For the text-containing cell, return its midpoint in (X, Y) coordinate format. 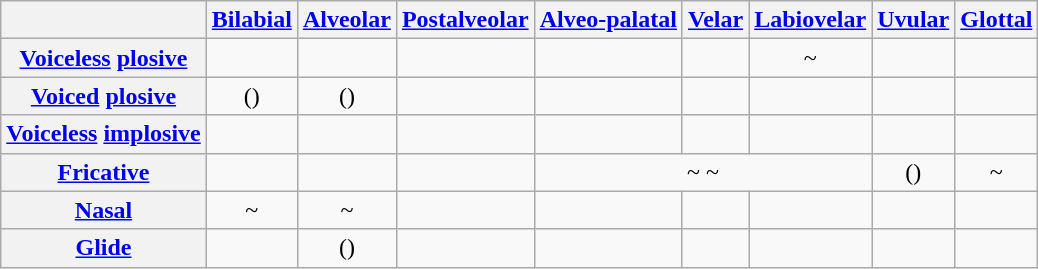
Uvular (914, 20)
Alveolar (346, 20)
Glide (104, 248)
Postalveolar (465, 20)
Voiced plosive (104, 96)
Glottal (996, 20)
Bilabial (252, 20)
~ ~ (703, 172)
Fricative (104, 172)
Labiovelar (810, 20)
Nasal (104, 210)
Voiceless plosive (104, 58)
Voiceless implosive (104, 134)
Alveo-palatal (608, 20)
Velar (715, 20)
